Return the [x, y] coordinate for the center point of the cell that contains the specified text.  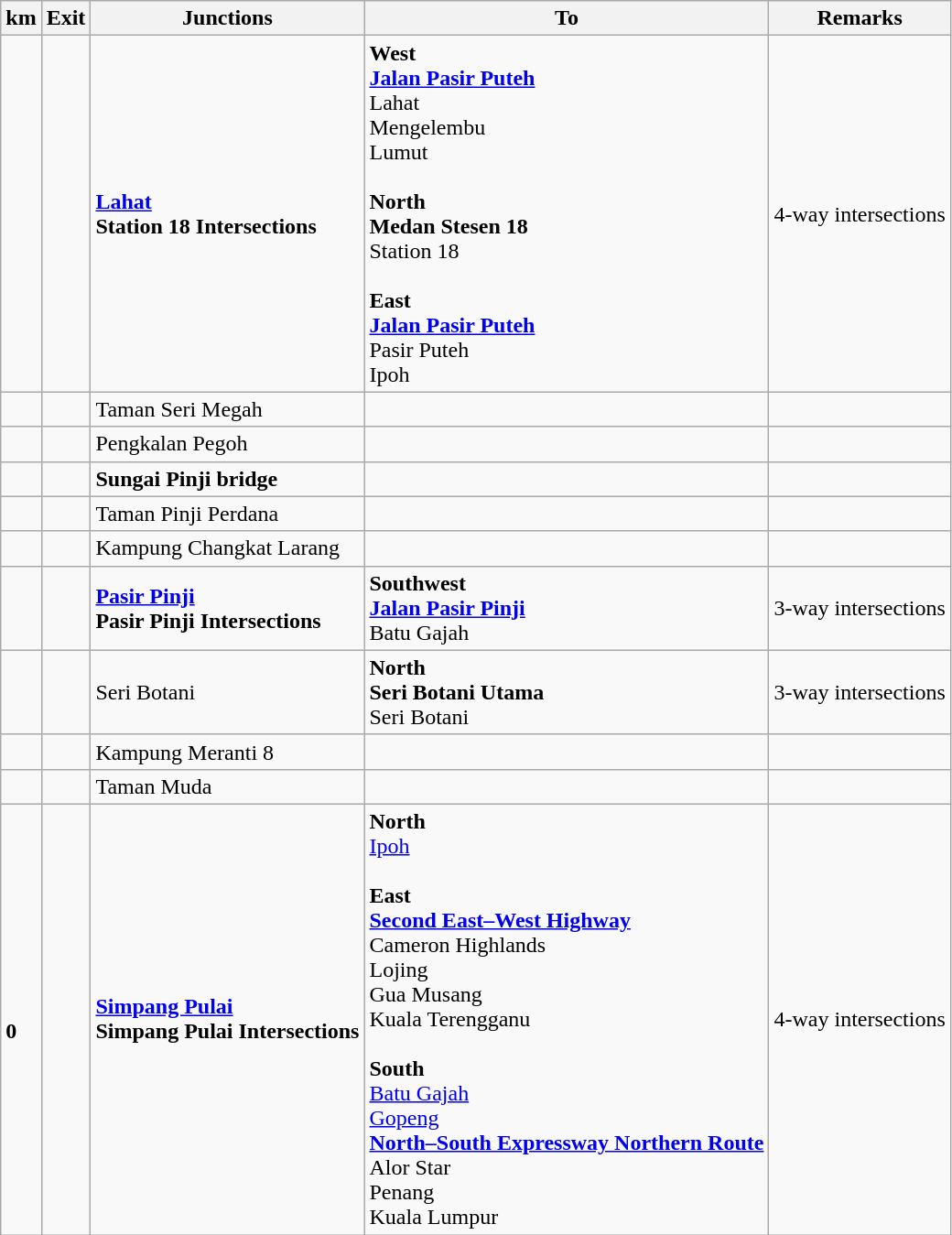
Exit [66, 18]
Remarks [860, 18]
To [567, 18]
Kampung Meranti 8 [227, 752]
Pasir PinjiPasir Pinji Intersections [227, 608]
NorthSeri Botani UtamaSeri Botani [567, 692]
Seri Botani [227, 692]
Taman Muda [227, 786]
Southwest Jalan Pasir PinjiBatu Gajah [567, 608]
Junctions [227, 18]
km [21, 18]
West Jalan Pasir PutehLahatMengelembuLumutNorthMedan Stesen 18Station 18East Jalan Pasir PutehPasir PutehIpoh [567, 214]
Taman Seri Megah [227, 409]
LahatStation 18 Intersections [227, 214]
Simpang PulaiSimpang Pulai Intersections [227, 1019]
Sungai Pinji bridge [227, 479]
Pengkalan Pegoh [227, 444]
0 [21, 1019]
Taman Pinji Perdana [227, 514]
Kampung Changkat Larang [227, 548]
